Output the (x, y) coordinate of the center of the cell containing the given text.  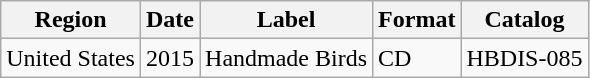
Catalog (524, 20)
2015 (170, 58)
CD (417, 58)
Handmade Birds (286, 58)
HBDIS-085 (524, 58)
Label (286, 20)
Date (170, 20)
Region (71, 20)
United States (71, 58)
Format (417, 20)
